Capture the cell that displays the provided text and extract its (X, Y) central coordinate. 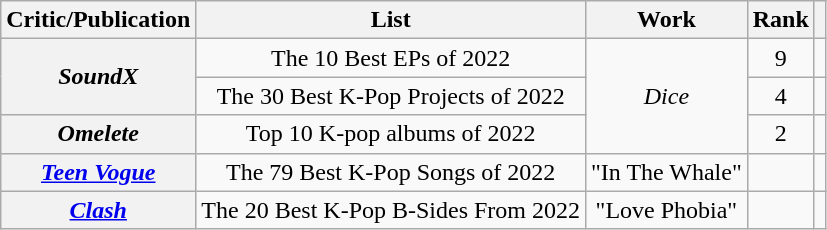
The 79 Best K-Pop Songs of 2022 (391, 172)
Teen Vogue (98, 172)
"Love Phobia" (667, 210)
Work (667, 20)
Dice (667, 96)
SoundX (98, 77)
2 (780, 134)
4 (780, 96)
Rank (780, 20)
Omelete (98, 134)
Top 10 K-pop albums of 2022 (391, 134)
Critic/Publication (98, 20)
The 30 Best K-Pop Projects of 2022 (391, 96)
Clash (98, 210)
9 (780, 58)
"In The Whale" (667, 172)
The 10 Best EPs of 2022 (391, 58)
The 20 Best K-Pop B-Sides From 2022 (391, 210)
List (391, 20)
